Return the (x, y) coordinate for the center point of the cell that contains the specified text.  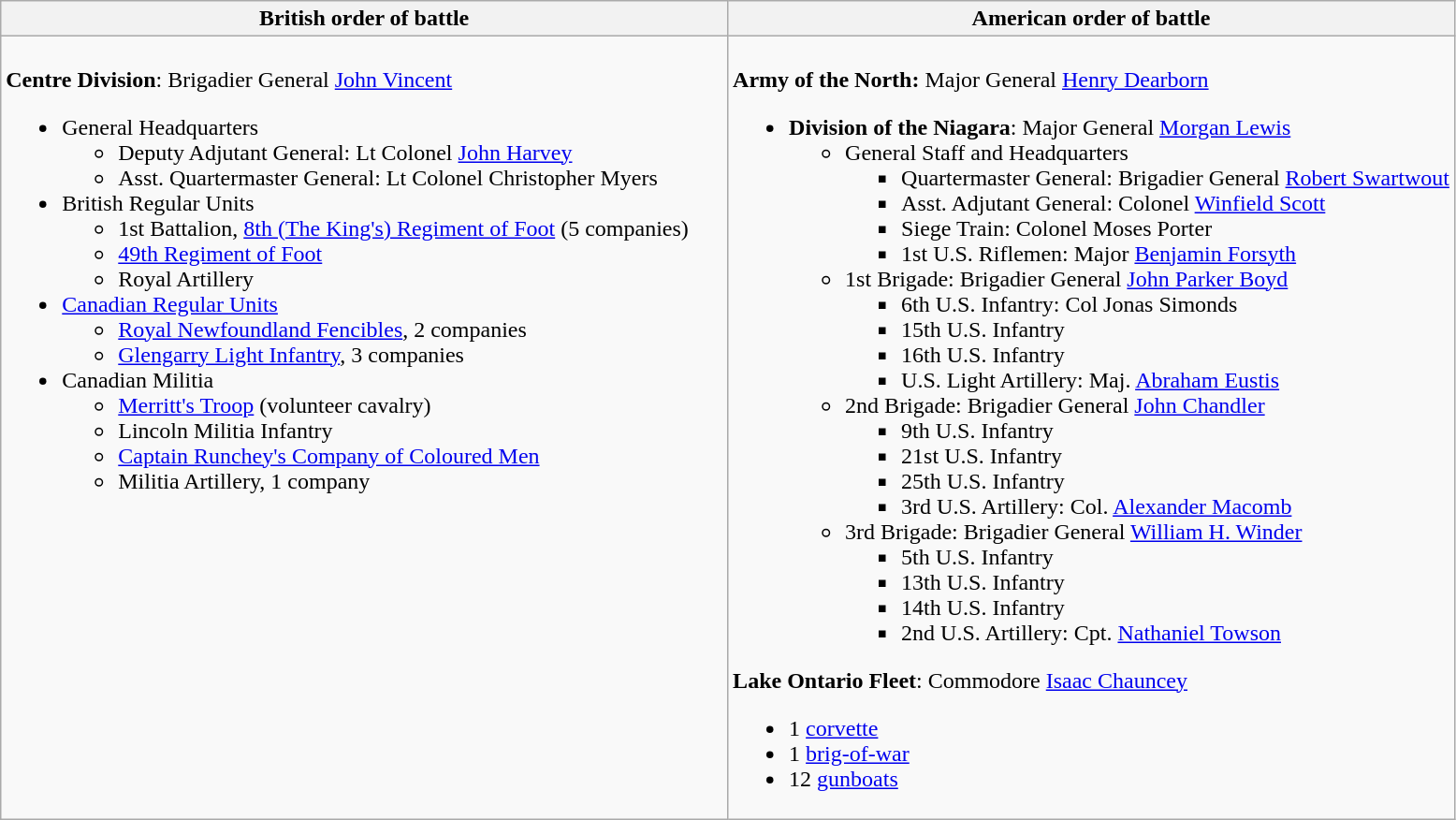
American order of battle (1091, 19)
British order of battle (365, 19)
